Locate the cell with the specified text and output its (X, Y) center coordinate. 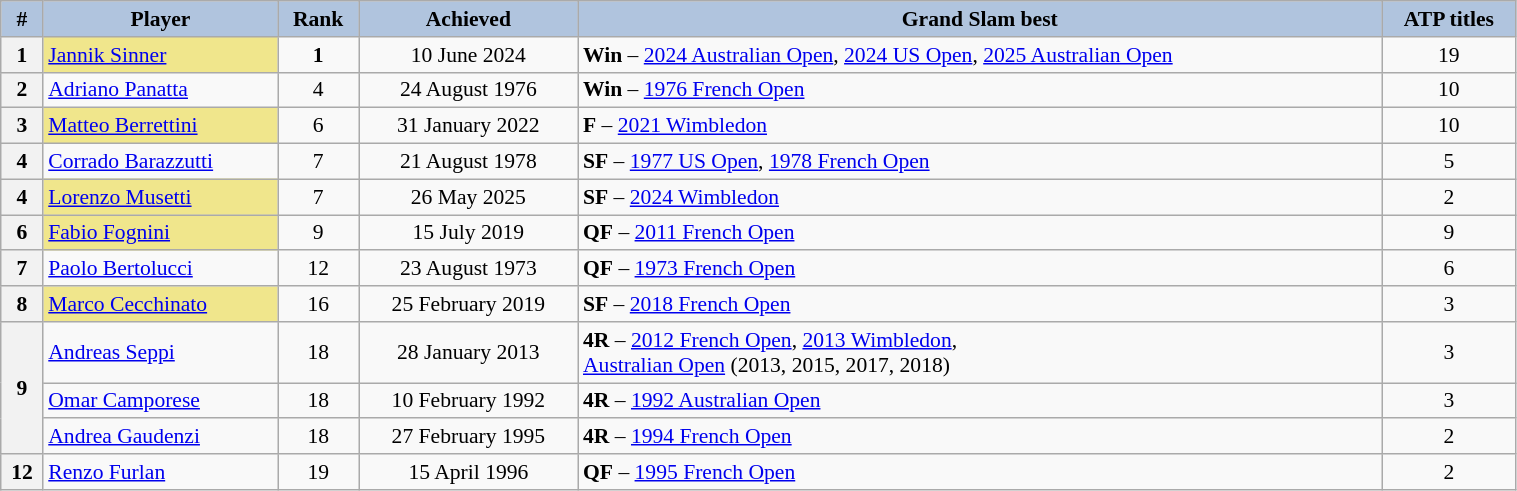
# (22, 19)
Jannik Sinner (160, 55)
Fabio Fognini (160, 233)
QF – 2011 French Open (980, 233)
Matteo Berrettini (160, 126)
10 February 1992 (468, 401)
ATP titles (1449, 19)
QF – 1973 French Open (980, 269)
Renzo Furlan (160, 472)
15 July 2019 (468, 233)
Win – 2024 Australian Open, 2024 US Open, 2025 Australian Open (980, 55)
4R – 1994 French Open (980, 437)
31 January 2022 (468, 126)
SF – 1977 US Open, 1978 French Open (980, 162)
QF – 1995 French Open (980, 472)
Grand Slam best (980, 19)
Adriano Panatta (160, 90)
F – 2021 Wimbledon (980, 126)
SF – 2024 Wimbledon (980, 197)
Rank (318, 19)
23 August 1973 (468, 269)
26 May 2025 (468, 197)
4R – 1992 Australian Open (980, 401)
Omar Camporese (160, 401)
Win – 1976 French Open (980, 90)
Achieved (468, 19)
4R – 2012 French Open, 2013 Wimbledon,Australian Open (2013, 2015, 2017, 2018) (980, 352)
8 (22, 304)
SF – 2018 French Open (980, 304)
28 January 2013 (468, 352)
Player (160, 19)
Lorenzo Musetti (160, 197)
Paolo Bertolucci (160, 269)
Corrado Barazzutti (160, 162)
27 February 1995 (468, 437)
Andrea Gaudenzi (160, 437)
10 June 2024 (468, 55)
16 (318, 304)
25 February 2019 (468, 304)
15 April 1996 (468, 472)
21 August 1978 (468, 162)
5 (1449, 162)
Marco Cecchinato (160, 304)
24 August 1976 (468, 90)
Andreas Seppi (160, 352)
